Find where the given text appears and provide that cell's center as [X, Y] coordinate. 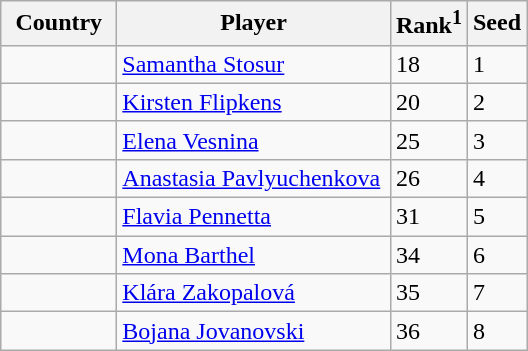
4 [496, 178]
Bojana Jovanovski [254, 331]
Mona Barthel [254, 255]
20 [428, 102]
25 [428, 140]
26 [428, 178]
3 [496, 140]
Player [254, 24]
34 [428, 255]
5 [496, 217]
Kirsten Flipkens [254, 102]
2 [496, 102]
Anastasia Pavlyuchenkova [254, 178]
31 [428, 217]
Elena Vesnina [254, 140]
6 [496, 255]
1 [496, 64]
Flavia Pennetta [254, 217]
8 [496, 331]
7 [496, 293]
Country [59, 24]
Seed [496, 24]
Samantha Stosur [254, 64]
Rank1 [428, 24]
Klára Zakopalová [254, 293]
35 [428, 293]
18 [428, 64]
36 [428, 331]
